Detect which cell encompasses the target text, then output its (x, y) center coordinate. 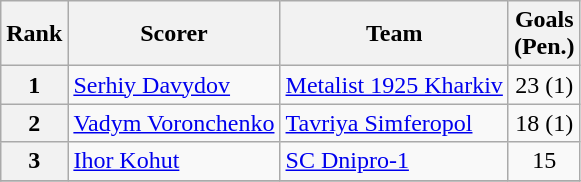
Scorer (174, 34)
Serhiy Davydov (174, 85)
Vadym Voronchenko (174, 123)
Team (394, 34)
Tavriya Simferopol (394, 123)
1 (34, 85)
SC Dnipro-1 (394, 161)
Goals(Pen.) (544, 34)
23 (1) (544, 85)
3 (34, 161)
Rank (34, 34)
Metalist 1925 Kharkiv (394, 85)
2 (34, 123)
18 (1) (544, 123)
Ihor Kohut (174, 161)
15 (544, 161)
